Return (X, Y) of the center of cell containing provided text 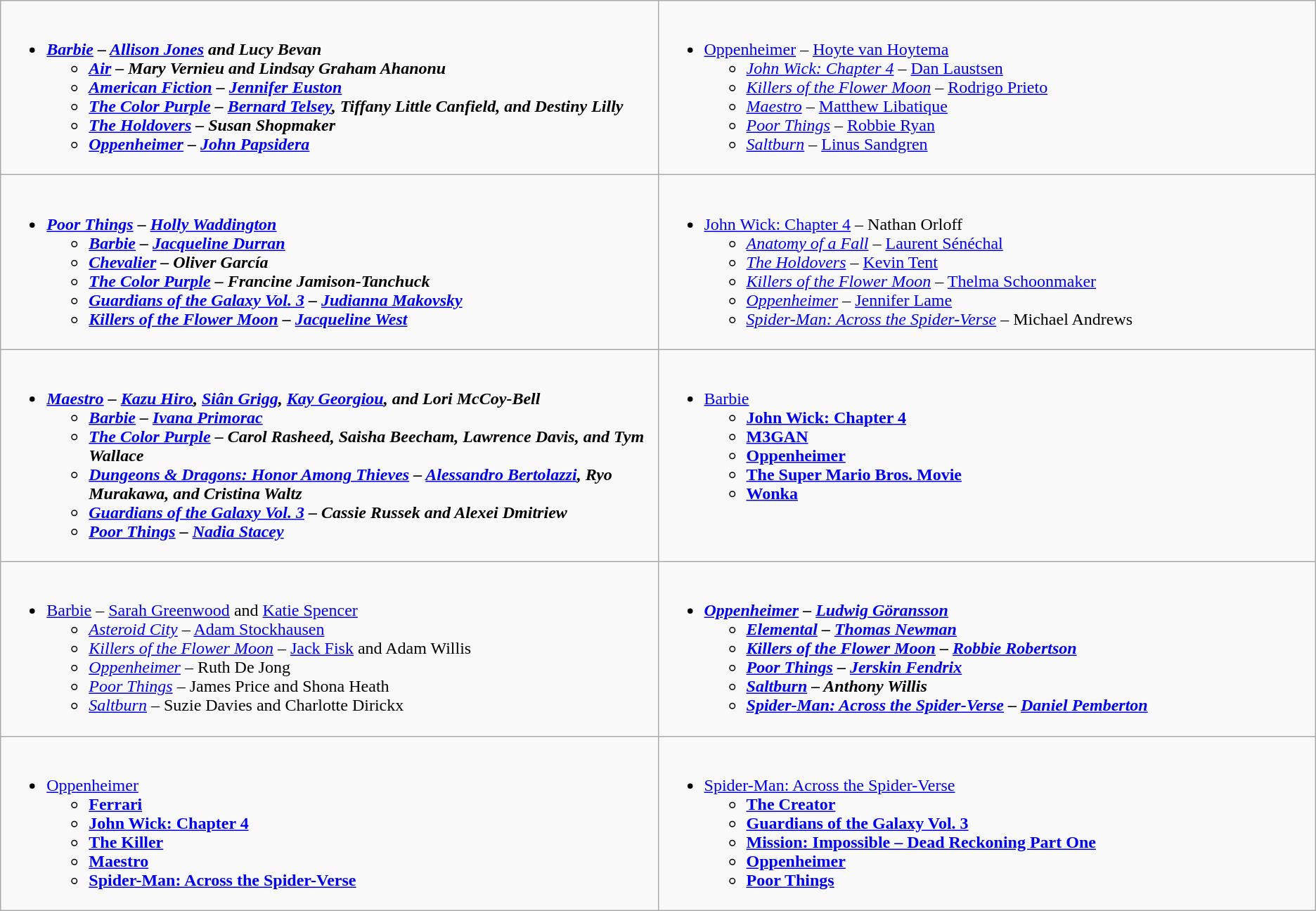
BarbieJohn Wick: Chapter 4M3GANOppenheimerThe Super Mario Bros. MovieWonka (987, 455)
Spider-Man: Across the Spider-VerseThe CreatorGuardians of the Galaxy Vol. 3Mission: Impossible – Dead Reckoning Part OneOppenheimerPoor Things (987, 823)
OppenheimerFerrariJohn Wick: Chapter 4The KillerMaestroSpider-Man: Across the Spider-Verse (329, 823)
